Detect which cell encompasses the target text, then output its (X, Y) center coordinate. 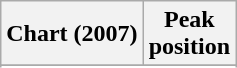
Chart (2007) (72, 34)
Peakposition (189, 34)
